Return the (X, Y) coordinate for the center point of the cell that contains the specified text.  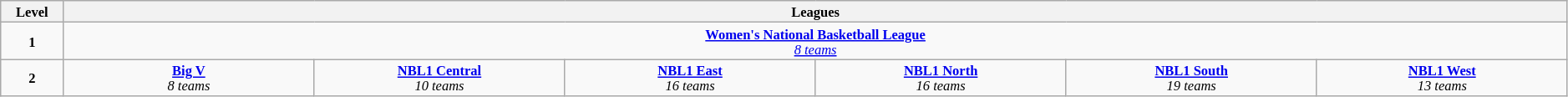
NBL1 West13 teams (1442, 78)
NBL1 Central10 teams (439, 78)
NBL1 North16 teams (941, 78)
2 (32, 78)
Women's National Basketball League8 teams (815, 41)
NBL1 South19 teams (1191, 78)
Leagues (815, 12)
Big V8 teams (189, 78)
Level (32, 12)
1 (32, 41)
NBL1 East16 teams (690, 78)
